Capture the cell that displays the provided text and extract its (X, Y) central coordinate. 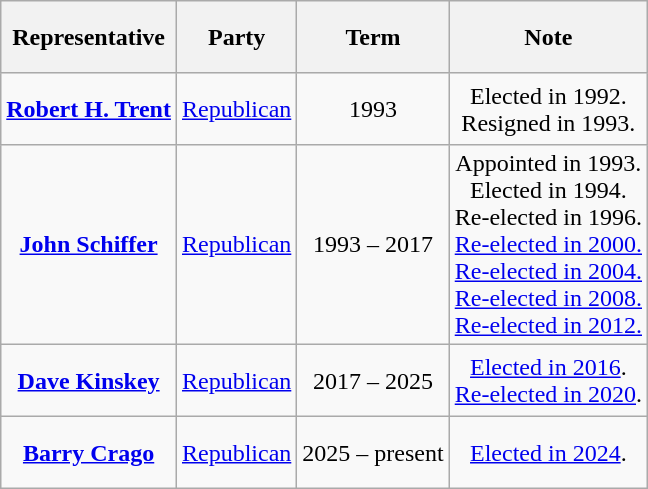
1993 (373, 109)
2017 – 2025 (373, 381)
Elected in 2024. (548, 453)
Elected in 2016.Re-elected in 2020. (548, 381)
Appointed in 1993.Elected in 1994.Re-elected in 1996.Re-elected in 2000.Re-elected in 2004.Re-elected in 2008.Re-elected in 2012. (548, 245)
Party (236, 37)
Representative (89, 37)
Robert H. Trent (89, 109)
Dave Kinskey (89, 381)
John Schiffer (89, 245)
1993 – 2017 (373, 245)
Barry Crago (89, 453)
Term (373, 37)
2025 – present (373, 453)
Note (548, 37)
Elected in 1992.Resigned in 1993. (548, 109)
